Extract the (x, y) coordinate from the center of the cell holding the provided text.  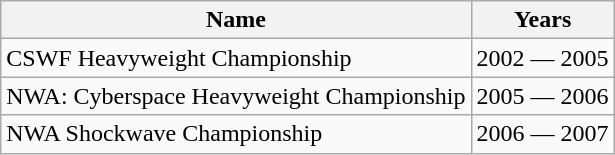
CSWF Heavyweight Championship (236, 58)
Years (542, 20)
NWA: Cyberspace Heavyweight Championship (236, 96)
2002 — 2005 (542, 58)
Name (236, 20)
NWA Shockwave Championship (236, 134)
2005 — 2006 (542, 96)
2006 — 2007 (542, 134)
